Return (X, Y) of the center of cell containing provided text 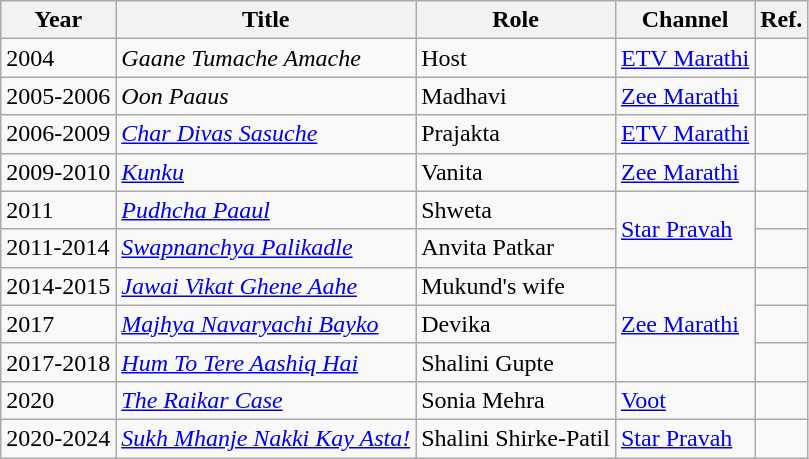
2017-2018 (58, 362)
Pudhcha Paaul (266, 210)
Year (58, 20)
Vanita (516, 172)
2004 (58, 58)
Host (516, 58)
2017 (58, 324)
Majhya Navaryachi Bayko (266, 324)
Gaane Tumache Amache (266, 58)
Swapnanchya Palikadle (266, 248)
Anvita Patkar (516, 248)
Kunku (266, 172)
Hum To Tere Aashiq Hai (266, 362)
2014-2015 (58, 286)
Jawai Vikat Ghene Aahe (266, 286)
Devika (516, 324)
Sonia Mehra (516, 400)
2020 (58, 400)
Role (516, 20)
Title (266, 20)
Shalini Gupte (516, 362)
Voot (684, 400)
Sukh Mhanje Nakki Kay Asta! (266, 438)
2011 (58, 210)
2009-2010 (58, 172)
Madhavi (516, 96)
Mukund's wife (516, 286)
Ref. (782, 20)
Shalini Shirke-Patil (516, 438)
2006-2009 (58, 134)
2020-2024 (58, 438)
2005-2006 (58, 96)
Char Divas Sasuche (266, 134)
The Raikar Case (266, 400)
Shweta (516, 210)
Prajakta (516, 134)
2011-2014 (58, 248)
Oon Paaus (266, 96)
Channel (684, 20)
